Provide the (x, y) coordinate of the cell's center where the given text is located.  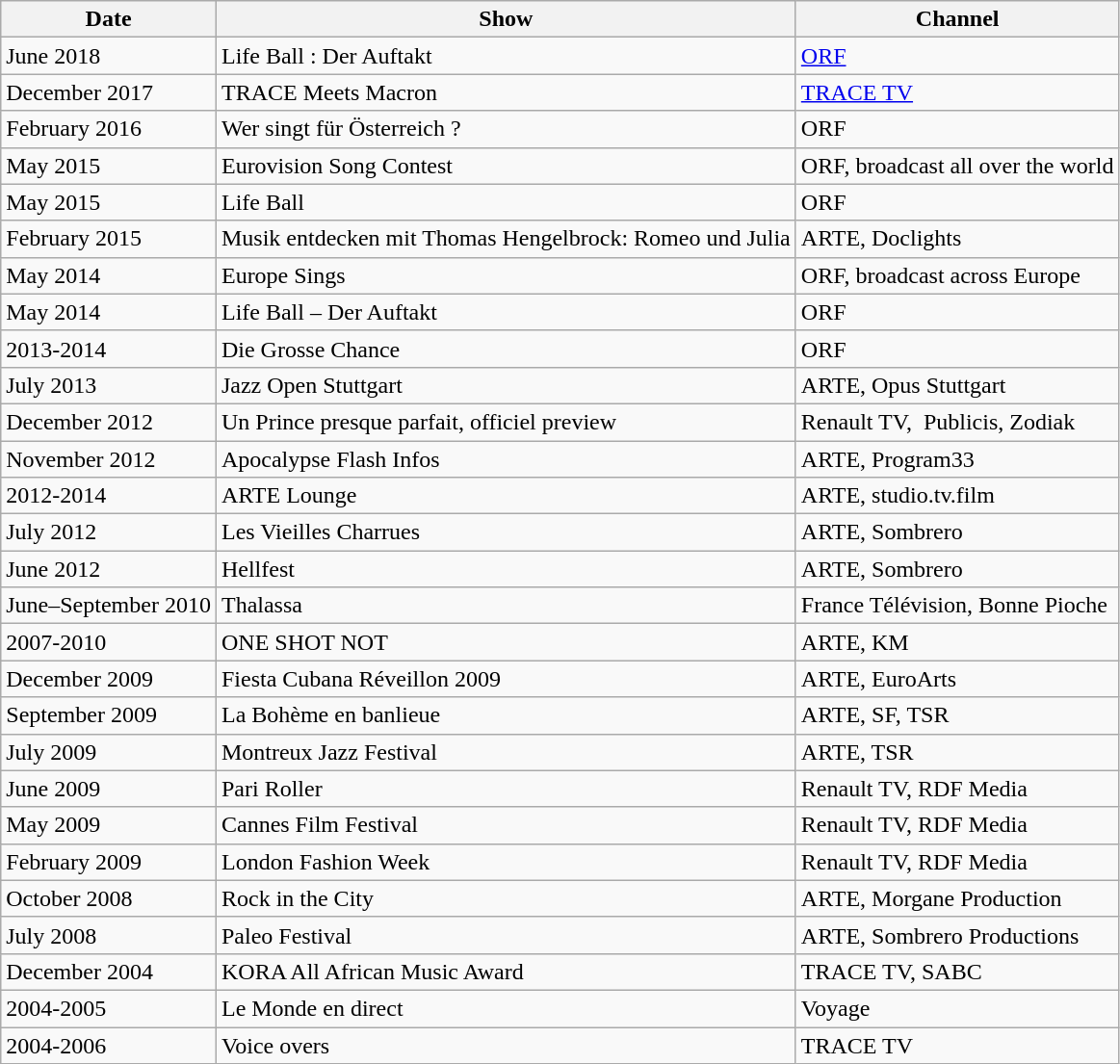
November 2012 (109, 459)
ARTE, studio.tv.film (957, 496)
Die Grosse Chance (506, 349)
Montreux Jazz Festival (506, 752)
Renault TV, Publicis, Zodiak (957, 422)
TRACE TV, SABC (957, 972)
February 2016 (109, 129)
Life Ball (506, 202)
Rock in the City (506, 898)
Le Monde en direct (506, 1008)
2004-2006 (109, 1045)
July 2008 (109, 935)
December 2017 (109, 92)
Fiesta Cubana Réveillon 2009 (506, 679)
Life Ball – Der Auftakt (506, 312)
Life Ball : Der Auftakt (506, 56)
May 2009 (109, 825)
December 2004 (109, 972)
La Bohème en banlieue (506, 715)
ORF, broadcast across Europe (957, 275)
ARTE, Opus Stuttgart (957, 385)
June 2012 (109, 569)
Les Vieilles Charrues (506, 532)
2004-2005 (109, 1008)
Eurovision Song Contest (506, 166)
ONE SHOT NOT (506, 642)
June–September 2010 (109, 606)
Un Prince presque parfait, officiel preview (506, 422)
Musik entdecken mit Thomas Hengelbrock: Romeo und Julia (506, 239)
ARTE, TSR (957, 752)
France Télévision, Bonne Pioche (957, 606)
July 2009 (109, 752)
2013-2014 (109, 349)
February 2015 (109, 239)
KORA All African Music Award (506, 972)
ARTE, Doclights (957, 239)
September 2009 (109, 715)
Show (506, 19)
Europe Sings (506, 275)
TRACE Meets Macron (506, 92)
Hellfest (506, 569)
ARTE, Program33 (957, 459)
Pari Roller (506, 789)
December 2012 (109, 422)
ORF, broadcast all over the world (957, 166)
2007-2010 (109, 642)
Thalassa (506, 606)
October 2008 (109, 898)
Wer singt für Österreich ? (506, 129)
Paleo Festival (506, 935)
Voice overs (506, 1045)
Jazz Open Stuttgart (506, 385)
2012-2014 (109, 496)
Channel (957, 19)
December 2009 (109, 679)
London Fashion Week (506, 862)
ARTE, Sombrero Productions (957, 935)
July 2012 (109, 532)
July 2013 (109, 385)
ARTE, EuroArts (957, 679)
Apocalypse Flash Infos (506, 459)
ARTE, SF, TSR (957, 715)
ARTE, KM (957, 642)
Voyage (957, 1008)
June 2009 (109, 789)
June 2018 (109, 56)
Date (109, 19)
February 2009 (109, 862)
ARTE, Morgane Production (957, 898)
Cannes Film Festival (506, 825)
ARTE Lounge (506, 496)
